From the cell containing the given text, extract its center point as (x, y) coordinate. 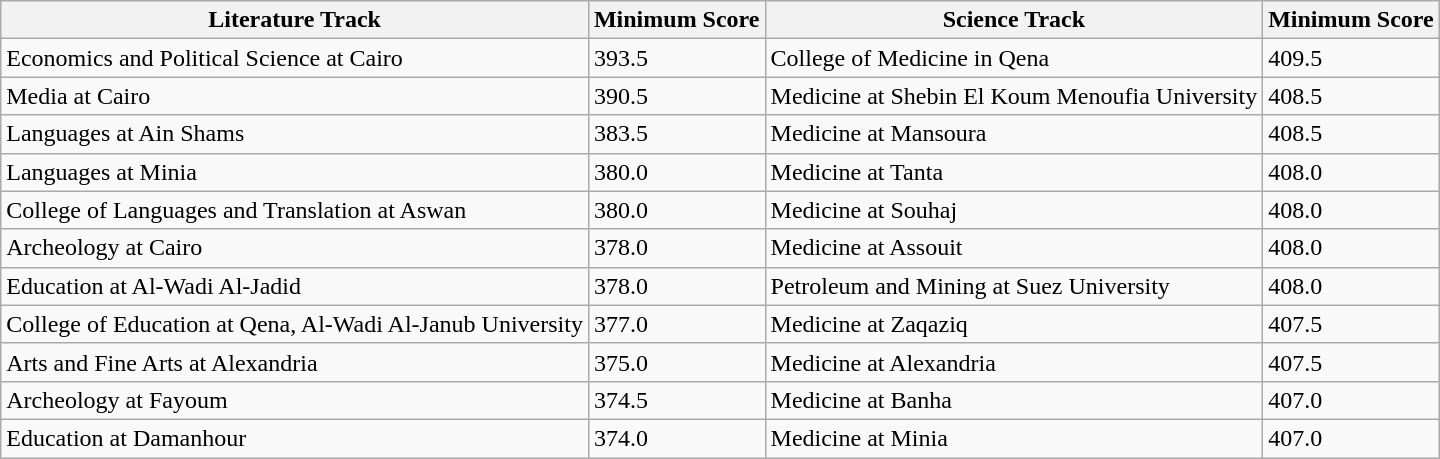
College of Languages and Translation at Aswan (295, 210)
Medicine at Alexandria (1014, 362)
Medicine at Banha (1014, 400)
Medicine at Assouit (1014, 248)
374.0 (676, 438)
Medicine at Shebin El Koum Menoufia University (1014, 96)
375.0 (676, 362)
Literature Track (295, 20)
Medicine at Zaqaziq (1014, 324)
Languages at Minia (295, 172)
390.5 (676, 96)
Arts and Fine Arts at Alexandria (295, 362)
College of Education at Qena, Al-Wadi Al-Janub University (295, 324)
Science Track (1014, 20)
Petroleum and Mining at Suez University (1014, 286)
374.5 (676, 400)
Languages at Ain Shams (295, 134)
Education at Damanhour (295, 438)
Education at Al-Wadi Al-Jadid (295, 286)
Medicine at Mansoura (1014, 134)
393.5 (676, 58)
377.0 (676, 324)
Archeology at Cairo (295, 248)
Economics and Political Science at Cairo (295, 58)
Media at Cairo (295, 96)
College of Medicine in Qena (1014, 58)
Medicine at Minia (1014, 438)
Archeology at Fayoum (295, 400)
Medicine at Souhaj (1014, 210)
383.5 (676, 134)
Medicine at Tanta (1014, 172)
409.5 (1352, 58)
